From the cell containing the given text, extract its center point as [X, Y] coordinate. 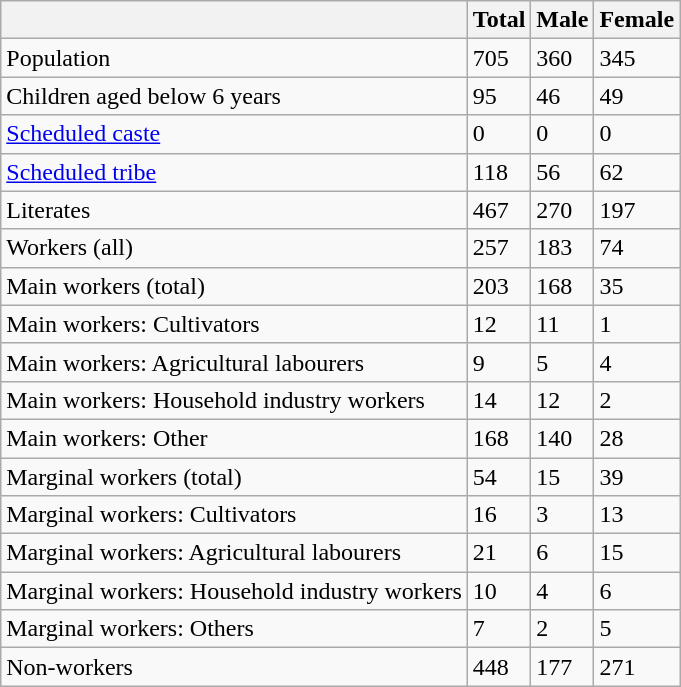
74 [637, 248]
118 [499, 172]
467 [499, 210]
Marginal workers: Others [234, 629]
13 [637, 515]
Marginal workers: Household industry workers [234, 591]
39 [637, 477]
95 [499, 96]
62 [637, 172]
49 [637, 96]
183 [562, 248]
Main workers: Agricultural labourers [234, 362]
35 [637, 286]
197 [637, 210]
Children aged below 6 years [234, 96]
Workers (all) [234, 248]
Literates [234, 210]
46 [562, 96]
1 [637, 324]
10 [499, 591]
Main workers: Other [234, 438]
Population [234, 58]
Marginal workers: Cultivators [234, 515]
Total [499, 20]
Female [637, 20]
21 [499, 553]
177 [562, 667]
28 [637, 438]
140 [562, 438]
345 [637, 58]
14 [499, 400]
54 [499, 477]
9 [499, 362]
Non-workers [234, 667]
56 [562, 172]
203 [499, 286]
11 [562, 324]
16 [499, 515]
Male [562, 20]
Main workers: Cultivators [234, 324]
Marginal workers: Agricultural labourers [234, 553]
Marginal workers (total) [234, 477]
7 [499, 629]
Scheduled tribe [234, 172]
257 [499, 248]
3 [562, 515]
360 [562, 58]
Main workers (total) [234, 286]
270 [562, 210]
705 [499, 58]
Main workers: Household industry workers [234, 400]
448 [499, 667]
Scheduled caste [234, 134]
271 [637, 667]
